Search for the cell housing the specified text and yield its [X, Y] center coordinate. 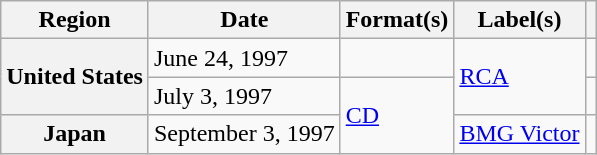
September 3, 1997 [244, 134]
Japan [75, 134]
June 24, 1997 [244, 58]
CD [397, 115]
July 3, 1997 [244, 96]
BMG Victor [520, 134]
Region [75, 20]
RCA [520, 77]
United States [75, 77]
Label(s) [520, 20]
Date [244, 20]
Format(s) [397, 20]
